Capture the cell that displays the provided text and extract its (x, y) central coordinate. 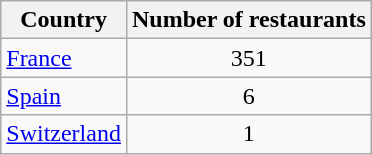
France (64, 58)
351 (248, 58)
Country (64, 20)
Number of restaurants (248, 20)
Spain (64, 96)
6 (248, 96)
1 (248, 134)
Switzerland (64, 134)
